Identify which cell holds the provided text, then report its (X, Y) central coordinate. 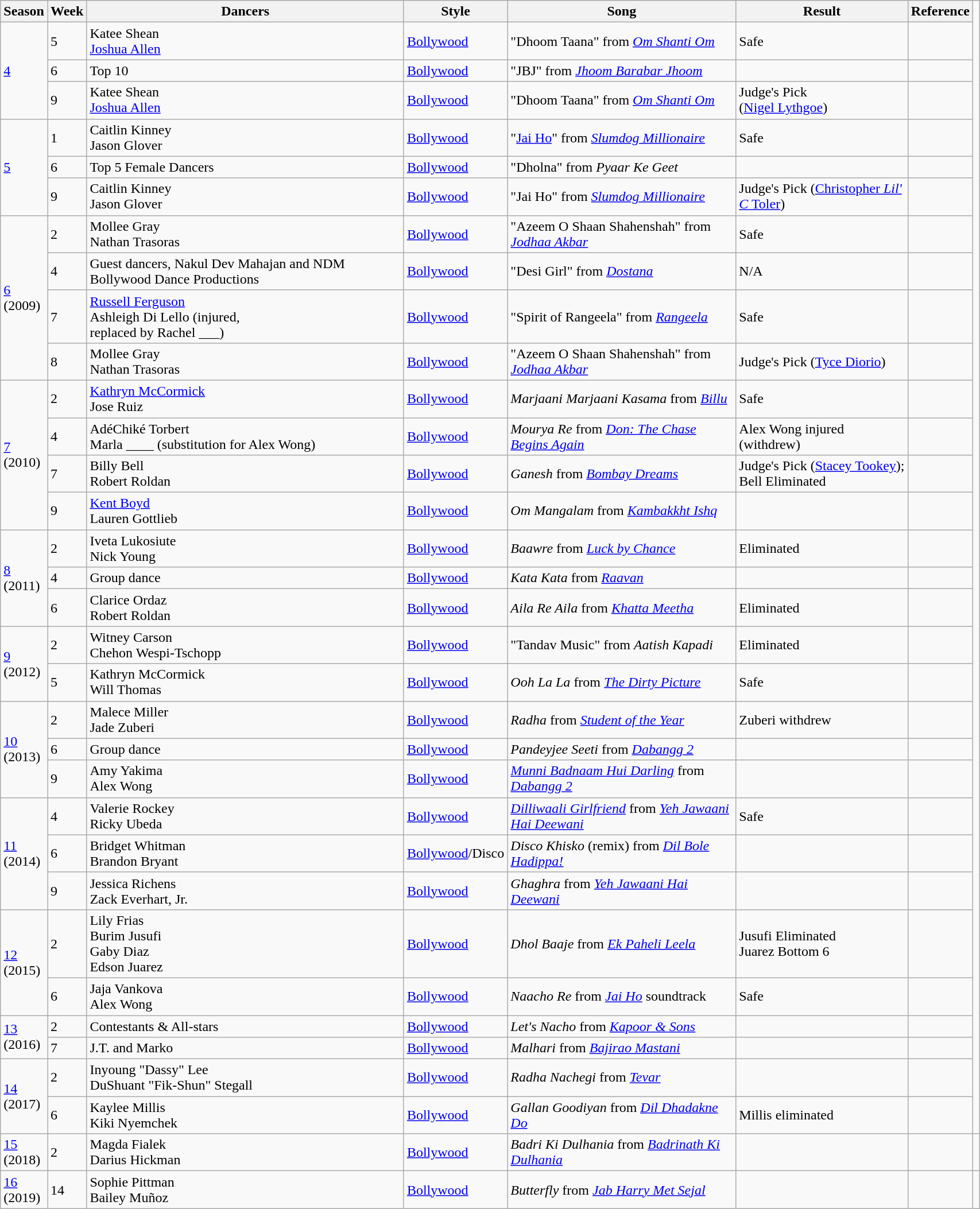
14 (67, 1189)
6(2009) (24, 297)
Om Mangalam from Kambakkht Ishq (622, 511)
Valerie RockeyRicky Ubeda (245, 816)
Kent BoydLauren Gottlieb (245, 511)
Magda FialekDarius Hickman (245, 1153)
Naacho Re from Jai Ho soundtrack (622, 997)
Malece MillerJade Zuberi (245, 720)
Kaylee MillisKiki Nyemchek (245, 1115)
8(2011) (24, 578)
Butterfly from Jab Harry Met Sejal (622, 1189)
Dilliwaali Girlfriend from Yeh Jawaani Hai Deewani (622, 816)
Week (67, 11)
Judge's Pick (Nigel Lythgoe) (822, 100)
Top 5 Female Dancers (245, 167)
"Spirit of Rangeela" from Rangeela (622, 316)
Russell FergusonAshleigh Di Lello (injured,replaced by Rachel ___) (245, 316)
Clarice OrdazRobert Roldan (245, 607)
11(2014) (24, 853)
7(2010) (24, 455)
10(2013) (24, 749)
Reference (940, 11)
Inyoung "Dassy" Lee DuShuant "Fik-Shun" Stegall (245, 1078)
16(2019) (24, 1189)
Radha from Student of the Year (622, 720)
1 (67, 138)
J.T. and Marko (245, 1048)
Top 10 (245, 71)
Radha Nachegi from Tevar (622, 1078)
"Desi Girl" from Dostana (622, 271)
Season (24, 11)
15(2018) (24, 1153)
Billy BellRobert Roldan (245, 474)
13(2016) (24, 1037)
14(2017) (24, 1096)
AdéChiké TorbertMarla ____ (substitution for Alex Wong) (245, 436)
8 (67, 362)
Judge's Pick (Christopher Lil' C Toler) (822, 196)
Lily FriasBurim JusufiGaby DiazEdson Juarez (245, 944)
Ghaghra from Yeh Jawaani Hai Deewani (622, 891)
Pandeyjee Seeti from Dabangg 2 (622, 749)
Kathryn McCormickJose Ruiz (245, 398)
"Dholna" from Pyaar Ke Geet (622, 167)
Gallan Goodiyan from Dil Dhadakne Do (622, 1115)
Let's Nacho from Kapoor & Sons (622, 1026)
Iveta LukosiuteNick Young (245, 549)
Alex Wong injured (withdrew) (822, 436)
N/A (822, 271)
Millis eliminated (822, 1115)
Ganesh from Bombay Dreams (622, 474)
Malhari from Bajirao Mastani (622, 1048)
Song (622, 11)
Contestants & All-stars (245, 1026)
Zuberi withdrew (822, 720)
Bollywood/Disco (455, 853)
Jusufi EliminatedJuarez Bottom 6 (822, 944)
Sophie PittmanBailey Muñoz (245, 1189)
"Tandav Music" from Aatish Kapadi (622, 645)
Marjaani Marjaani Kasama from Billu (622, 398)
Badri Ki Dulhania from Badrinath Ki Dulhania (622, 1153)
Style (455, 11)
Result (822, 11)
Jessica RichensZack Everhart, Jr. (245, 891)
Dhol Baaje from Ek Paheli Leela (622, 944)
Disco Khisko (remix) from Dil Bole Hadippa! (622, 853)
Judge's Pick (Stacey Tookey);Bell Eliminated (822, 474)
Witney CarsonChehon Wespi-Tschopp (245, 645)
12(2015) (24, 962)
"JBJ" from Jhoom Barabar Jhoom (622, 71)
Dancers (245, 11)
Aila Re Aila from Khatta Meetha (622, 607)
Judge's Pick (Tyce Diorio) (822, 362)
Kata Kata from Raavan (622, 578)
Guest dancers, Nakul Dev Mahajan and NDM Bollywood Dance Productions (245, 271)
Amy YakimaAlex Wong (245, 778)
Jaja VankovaAlex Wong (245, 997)
Baawre from Luck by Chance (622, 549)
Munni Badnaam Hui Darling from Dabangg 2 (622, 778)
Mourya Re from Don: The Chase Begins Again (622, 436)
Bridget WhitmanBrandon Bryant (245, 853)
9(2012) (24, 664)
Ooh La La from The Dirty Picture (622, 682)
Kathryn McCormickWill Thomas (245, 682)
